Identify which cell holds the provided text, then report its (x, y) central coordinate. 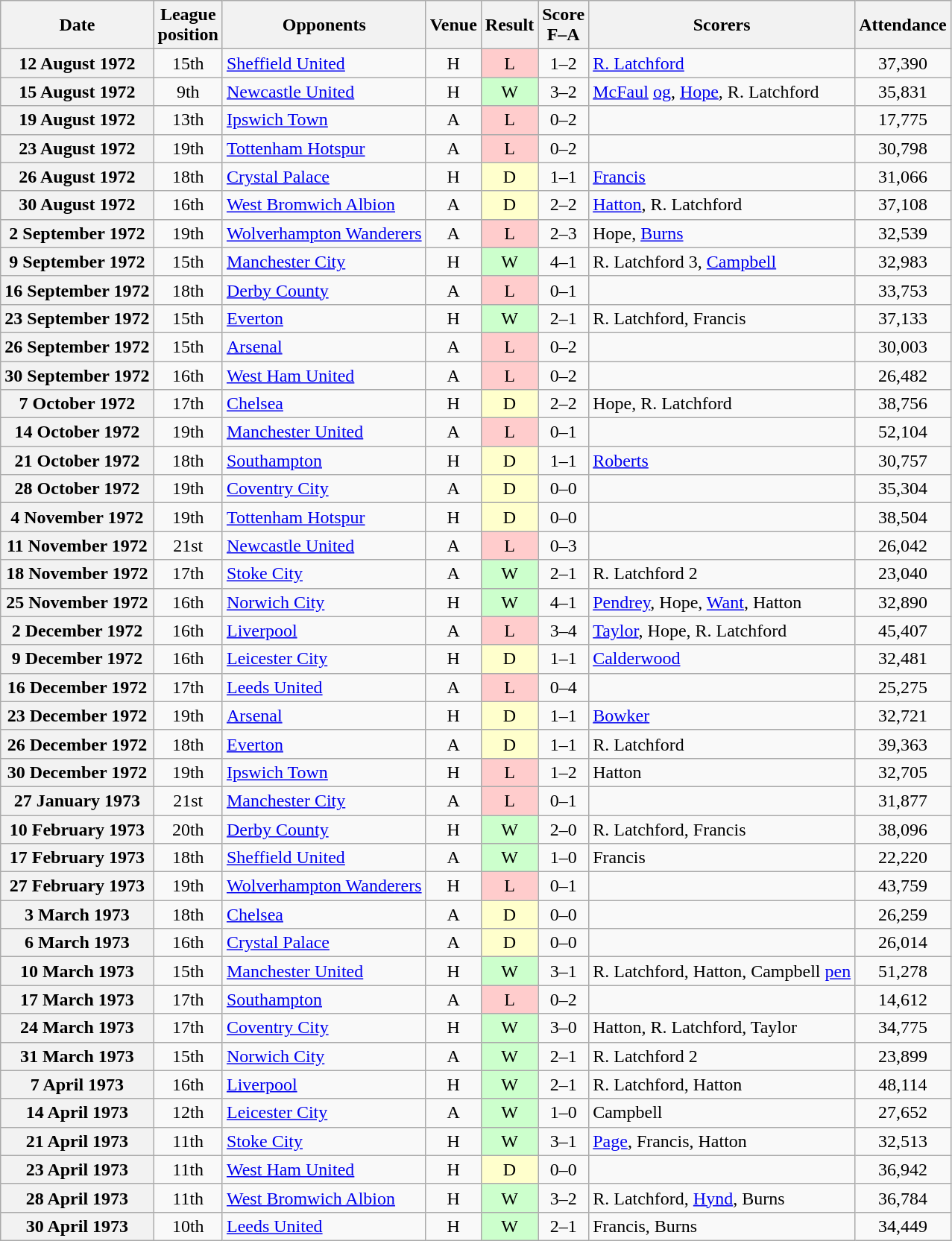
28 October 1972 (78, 489)
3 March 1973 (78, 915)
38,756 (903, 404)
Opponents (324, 25)
52,104 (903, 432)
30,003 (903, 347)
12th (188, 1113)
14,612 (903, 1000)
32,513 (903, 1141)
9 December 1972 (78, 659)
36,942 (903, 1169)
ScoreF–A (564, 25)
R. Latchford, Hatton, Campbell pen (722, 971)
34,775 (903, 1028)
32,721 (903, 716)
2–3 (564, 233)
21 April 1973 (78, 1141)
Page, Francis, Hatton (722, 1141)
7 October 1972 (78, 404)
Bowker (722, 716)
22,220 (903, 858)
28 April 1973 (78, 1198)
30 April 1973 (78, 1226)
25,275 (903, 687)
25 November 1972 (78, 602)
0–3 (564, 546)
39,363 (903, 744)
26 December 1972 (78, 744)
48,114 (903, 1084)
26,259 (903, 915)
32,705 (903, 772)
31,066 (903, 177)
Campbell (722, 1113)
32,983 (903, 262)
34,449 (903, 1226)
38,504 (903, 517)
17 February 1973 (78, 858)
2–0 (564, 830)
2 September 1972 (78, 233)
9 September 1972 (78, 262)
Taylor, Hope, R. Latchford (722, 631)
19 August 1972 (78, 120)
37,390 (903, 63)
35,831 (903, 92)
36,784 (903, 1198)
30 September 1972 (78, 375)
Date (78, 25)
Result (509, 25)
Roberts (722, 461)
Hope, Burns (722, 233)
9th (188, 92)
R. Latchford, Hynd, Burns (722, 1198)
Calderwood (722, 659)
21 October 1972 (78, 461)
23 September 1972 (78, 318)
27 January 1973 (78, 801)
24 March 1973 (78, 1028)
10th (188, 1226)
23 August 1972 (78, 148)
26,042 (903, 546)
37,133 (903, 318)
37,108 (903, 205)
31,877 (903, 801)
32,539 (903, 233)
26 September 1972 (78, 347)
0–4 (564, 687)
26,014 (903, 943)
31 March 1973 (78, 1056)
23,040 (903, 574)
27 February 1973 (78, 886)
17 March 1973 (78, 1000)
32,890 (903, 602)
7 April 1973 (78, 1084)
10 February 1973 (78, 830)
35,304 (903, 489)
Pendrey, Hope, Want, Hatton (722, 602)
6 March 1973 (78, 943)
23 April 1973 (78, 1169)
Scorers (722, 25)
23,899 (903, 1056)
Venue (453, 25)
14 April 1973 (78, 1113)
30 August 1972 (78, 205)
38,096 (903, 830)
20th (188, 830)
33,753 (903, 290)
11 November 1972 (78, 546)
13th (188, 120)
Attendance (903, 25)
30,798 (903, 148)
26,482 (903, 375)
27,652 (903, 1113)
10 March 1973 (78, 971)
McFaul og, Hope, R. Latchford (722, 92)
16 December 1972 (78, 687)
43,759 (903, 886)
Leagueposition (188, 25)
51,278 (903, 971)
Hatton, R. Latchford, Taylor (722, 1028)
26 August 1972 (78, 177)
14 October 1972 (78, 432)
12 August 1972 (78, 63)
R. Latchford, Hatton (722, 1084)
32,481 (903, 659)
R. Latchford 3, Campbell (722, 262)
23 December 1972 (78, 716)
4 November 1972 (78, 517)
2 December 1972 (78, 631)
Hatton (722, 772)
Hatton, R. Latchford (722, 205)
30 December 1972 (78, 772)
Hope, R. Latchford (722, 404)
30,757 (903, 461)
3–4 (564, 631)
18 November 1972 (78, 574)
Francis, Burns (722, 1226)
17,775 (903, 120)
16 September 1972 (78, 290)
15 August 1972 (78, 92)
45,407 (903, 631)
3–0 (564, 1028)
